Detect which cell encompasses the target text, then output its [x, y] center coordinate. 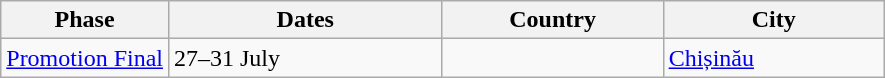
Phase [85, 20]
Country [552, 20]
Promotion Final [85, 58]
City [774, 20]
27–31 July [305, 58]
Dates [305, 20]
Chișinău [774, 58]
